Return the [X, Y] coordinate for the center point of the cell that contains the specified text.  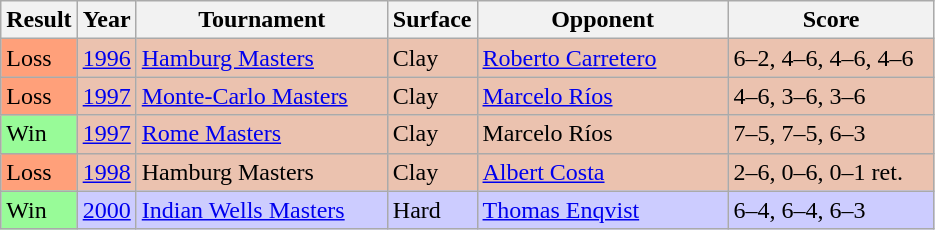
Surface [432, 20]
6–2, 4–6, 4–6, 4–6 [831, 58]
Roberto Carretero [602, 58]
2–6, 0–6, 0–1 ret. [831, 172]
1998 [106, 172]
Thomas Enqvist [602, 210]
1996 [106, 58]
Year [106, 20]
Monte-Carlo Masters [262, 96]
7–5, 7–5, 6–3 [831, 134]
Indian Wells Masters [262, 210]
Tournament [262, 20]
2000 [106, 210]
Albert Costa [602, 172]
Hard [432, 210]
Rome Masters [262, 134]
4–6, 3–6, 3–6 [831, 96]
Opponent [602, 20]
Score [831, 20]
Result [39, 20]
6–4, 6–4, 6–3 [831, 210]
